Search for the cell housing the specified text and yield its (x, y) center coordinate. 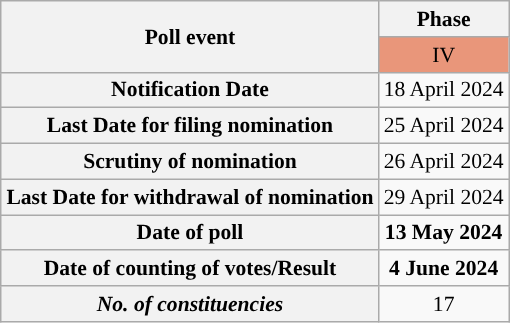
No. of constituencies (190, 304)
25 April 2024 (444, 126)
29 April 2024 (444, 197)
Date of counting of votes/Result (190, 268)
Poll event (190, 36)
17 (444, 304)
IV (444, 54)
Phase (444, 19)
Last Date for withdrawal of nomination (190, 197)
13 May 2024 (444, 232)
Last Date for filing nomination (190, 126)
18 April 2024 (444, 90)
Scrutiny of nomination (190, 161)
4 June 2024 (444, 268)
Date of poll (190, 232)
26 April 2024 (444, 161)
Notification Date (190, 90)
